Capture the cell that displays the provided text and extract its (x, y) central coordinate. 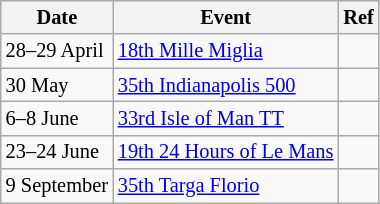
9 September (57, 186)
6–8 June (57, 118)
23–24 June (57, 152)
Ref (358, 17)
35th Indianapolis 500 (226, 85)
28–29 April (57, 51)
35th Targa Florio (226, 186)
18th Mille Miglia (226, 51)
19th 24 Hours of Le Mans (226, 152)
Event (226, 17)
30 May (57, 85)
Date (57, 17)
33rd Isle of Man TT (226, 118)
